Search for the cell housing the specified text and yield its [X, Y] center coordinate. 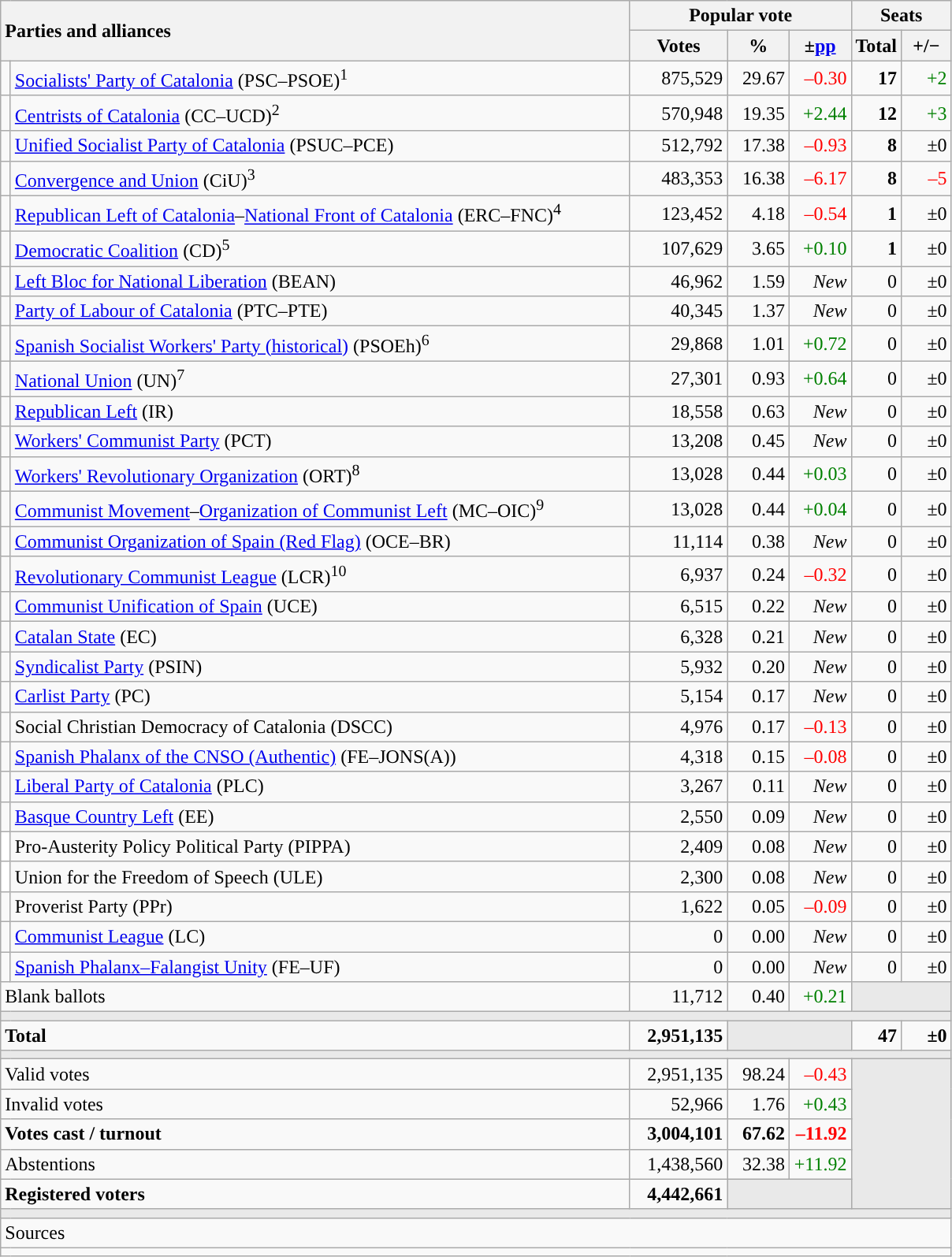
Republican Left (IR) [320, 411]
52,966 [679, 1104]
Communist League (LC) [320, 936]
0.22 [758, 607]
–11.92 [820, 1134]
27,301 [679, 378]
0.40 [758, 997]
512,792 [679, 146]
4.18 [758, 214]
Communist Unification of Spain (UCE) [320, 607]
–6.17 [820, 178]
+0.10 [820, 249]
Centrists of Catalonia (CC–UCD)2 [320, 113]
+2 [927, 79]
40,345 [679, 311]
±pp [820, 46]
47 [876, 1036]
+3 [927, 113]
67.62 [758, 1134]
–0.09 [820, 906]
6,937 [679, 574]
Spanish Phalanx of the CNSO (Authentic) (FE–JONS(A)) [320, 757]
3,267 [679, 787]
–0.32 [820, 574]
875,529 [679, 79]
0.09 [758, 816]
National Union (UN)7 [320, 378]
3.65 [758, 249]
1,622 [679, 906]
+2.44 [820, 113]
Basque Country Left (EE) [320, 816]
5,932 [679, 667]
+0.64 [820, 378]
2,300 [679, 876]
Party of Labour of Catalonia (PTC–PTE) [320, 311]
+/− [927, 46]
0.24 [758, 574]
–0.13 [820, 727]
0.38 [758, 541]
4,318 [679, 757]
6,328 [679, 637]
% [758, 46]
–0.93 [820, 146]
123,452 [679, 214]
46,962 [679, 281]
–0.30 [820, 79]
Valid votes [315, 1074]
6,515 [679, 607]
Liberal Party of Catalonia (PLC) [320, 787]
Union for the Freedom of Speech (ULE) [320, 876]
Seats [902, 16]
5,154 [679, 697]
Communist Organization of Spain (Red Flag) (OCE–BR) [320, 541]
Abstentions [315, 1164]
16.38 [758, 178]
–0.08 [820, 757]
Proverist Party (PPr) [320, 906]
Spanish Socialist Workers' Party (historical) (PSOEh)6 [320, 344]
+0.72 [820, 344]
11,114 [679, 541]
1.76 [758, 1104]
–5 [927, 178]
Sources [476, 1233]
0.20 [758, 667]
Communist Movement–Organization of Communist Left (MC–OIC)9 [320, 509]
+0.03 [820, 474]
1.37 [758, 311]
Votes cast / turnout [315, 1134]
2,550 [679, 816]
–0.43 [820, 1074]
Unified Socialist Party of Catalonia (PSUC–PCE) [320, 146]
Invalid votes [315, 1104]
17 [876, 79]
+0.04 [820, 509]
Pro-Austerity Policy Political Party (PIPPA) [320, 846]
32.38 [758, 1164]
Socialists' Party of Catalonia (PSC–PSOE)1 [320, 79]
483,353 [679, 178]
Syndicalist Party (PSIN) [320, 667]
Votes [679, 46]
Social Christian Democracy of Catalonia (DSCC) [320, 727]
Blank ballots [315, 997]
0.63 [758, 411]
Republican Left of Catalonia–National Front of Catalonia (ERC–FNC)4 [320, 214]
18,558 [679, 411]
Revolutionary Communist League (LCR)10 [320, 574]
+0.43 [820, 1104]
1,438,560 [679, 1164]
4,976 [679, 727]
1.59 [758, 281]
Left Bloc for National Liberation (BEAN) [320, 281]
Democratic Coalition (CD)5 [320, 249]
+0.21 [820, 997]
Popular vote [741, 16]
0.93 [758, 378]
13,208 [679, 441]
0.15 [758, 757]
0.21 [758, 637]
Carlist Party (PC) [320, 697]
Catalan State (EC) [320, 637]
2,409 [679, 846]
Workers' Revolutionary Organization (ORT)8 [320, 474]
Parties and alliances [315, 31]
Convergence and Union (CiU)3 [320, 178]
29,868 [679, 344]
Spanish Phalanx–Falangist Unity (FE–UF) [320, 967]
12 [876, 113]
19.35 [758, 113]
4,442,661 [679, 1194]
0.11 [758, 787]
98.24 [758, 1074]
29.67 [758, 79]
–0.54 [820, 214]
570,948 [679, 113]
Registered voters [315, 1194]
Workers' Communist Party (PCT) [320, 441]
107,629 [679, 249]
11,712 [679, 997]
+11.92 [820, 1164]
1.01 [758, 344]
0.45 [758, 441]
0.05 [758, 906]
17.38 [758, 146]
3,004,101 [679, 1134]
